Extract the (X, Y) coordinate from the center of the cell holding the provided text.  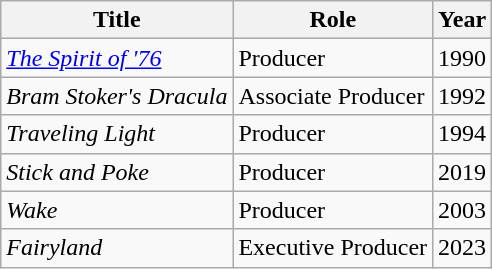
Year (462, 20)
Wake (117, 210)
1994 (462, 134)
1990 (462, 58)
2019 (462, 172)
2003 (462, 210)
Executive Producer (333, 248)
Bram Stoker's Dracula (117, 96)
2023 (462, 248)
1992 (462, 96)
Role (333, 20)
Traveling Light (117, 134)
Associate Producer (333, 96)
Fairyland (117, 248)
Title (117, 20)
Stick and Poke (117, 172)
The Spirit of '76 (117, 58)
